Provide the (X, Y) coordinate of the cell's center where the given text is located.  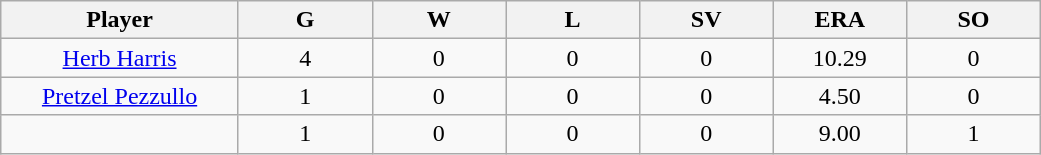
SV (706, 20)
Herb Harris (120, 58)
ERA (840, 20)
G (305, 20)
10.29 (840, 58)
Pretzel Pezzullo (120, 96)
W (439, 20)
L (573, 20)
4.50 (840, 96)
9.00 (840, 134)
SO (974, 20)
Player (120, 20)
4 (305, 58)
